Return the [x, y] coordinate for the center point of the cell that contains the specified text.  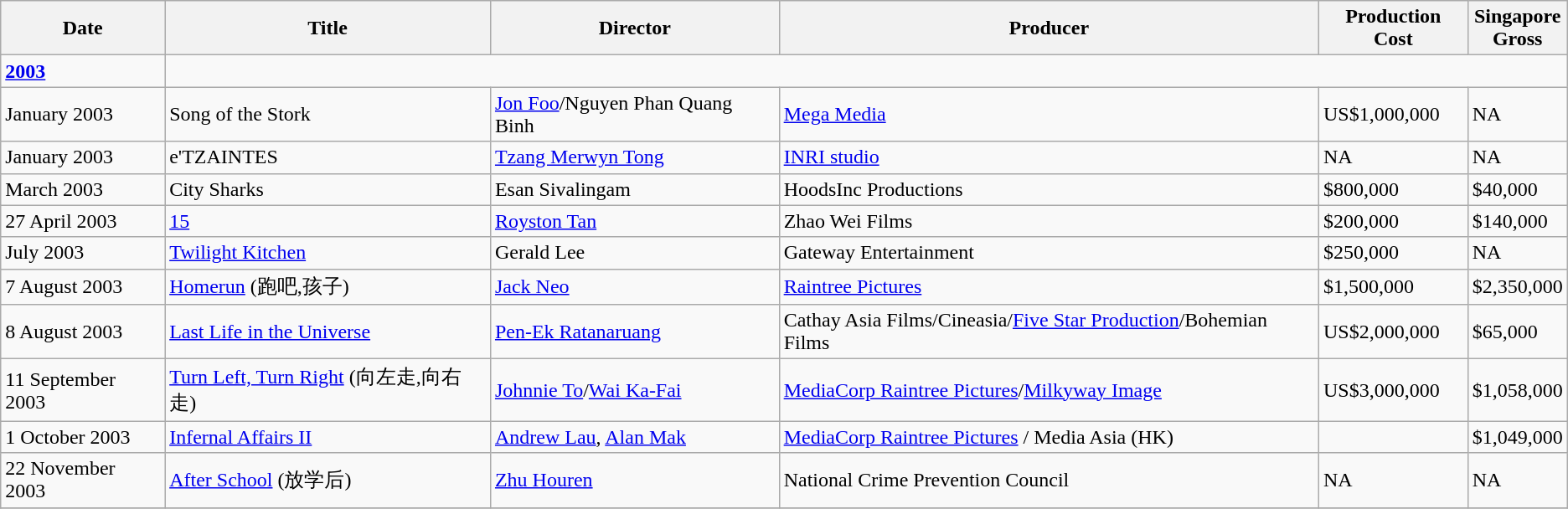
Tzang Merwyn Tong [635, 157]
8 August 2003 [83, 332]
Director [635, 28]
Producer [1049, 28]
$2,350,000 [1518, 286]
Twilight Kitchen [328, 253]
Production Cost [1393, 28]
Jack Neo [635, 286]
INRI studio [1049, 157]
After School (放学后) [328, 481]
27 April 2003 [83, 221]
Last Life in the Universe [328, 332]
7 August 2003 [83, 286]
15 [328, 221]
Date [83, 28]
2003 [83, 71]
Royston Tan [635, 221]
US$1,000,000 [1393, 114]
Raintree Pictures [1049, 286]
$140,000 [1518, 221]
1 October 2003 [83, 437]
$250,000 [1393, 253]
e'TZAINTES [328, 157]
Singapore Gross [1518, 28]
July 2003 [83, 253]
MediaCorp Raintree Pictures / Media Asia (HK) [1049, 437]
Johnnie To/Wai Ka-Fai [635, 390]
City Sharks [328, 189]
Infernal Affairs II [328, 437]
US$2,000,000 [1393, 332]
Cathay Asia Films/Cineasia/Five Star Production/Bohemian Films [1049, 332]
$65,000 [1518, 332]
HoodsInc Productions [1049, 189]
$1,058,000 [1518, 390]
$800,000 [1393, 189]
Turn Left, Turn Right (向左走,向右走) [328, 390]
Mega Media [1049, 114]
Gerald Lee [635, 253]
Song of the Stork [328, 114]
Pen-Ek Ratanaruang [635, 332]
Zhu Houren [635, 481]
Title [328, 28]
$40,000 [1518, 189]
Esan Sivalingam [635, 189]
MediaCorp Raintree Pictures/Milkyway Image [1049, 390]
$1,500,000 [1393, 286]
11 September 2003 [83, 390]
US$3,000,000 [1393, 390]
Homerun (跑吧,孩子) [328, 286]
Jon Foo/Nguyen Phan Quang Binh [635, 114]
22 November 2003 [83, 481]
National Crime Prevention Council [1049, 481]
Andrew Lau, Alan Mak [635, 437]
$1,049,000 [1518, 437]
Zhao Wei Films [1049, 221]
March 2003 [83, 189]
Gateway Entertainment [1049, 253]
$200,000 [1393, 221]
